For the text-containing cell, return its midpoint in [X, Y] coordinate format. 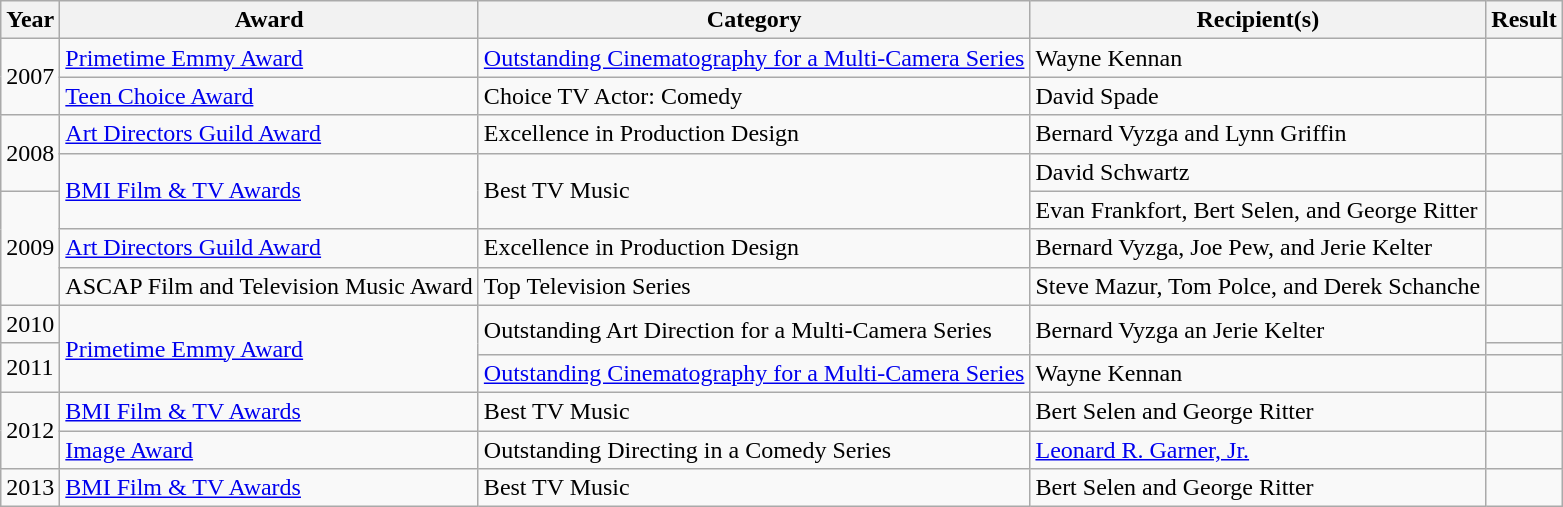
2011 [30, 368]
Bernard Vyzga an Jerie Kelter [1258, 330]
2010 [30, 324]
2013 [30, 488]
2008 [30, 153]
2012 [30, 430]
Evan Frankfort, Bert Selen, and George Ritter [1258, 210]
2007 [30, 77]
ASCAP Film and Television Music Award [270, 286]
Year [30, 20]
Bernard Vyzga and Lynn Griffin [1258, 134]
Steve Mazur, Tom Polce, and Derek Schanche [1258, 286]
Award [270, 20]
Recipient(s) [1258, 20]
Leonard R. Garner, Jr. [1258, 449]
Category [754, 20]
Teen Choice Award [270, 96]
Bernard Vyzga, Joe Pew, and Jerie Kelter [1258, 248]
Top Television Series [754, 286]
David Schwartz [1258, 172]
Choice TV Actor: Comedy [754, 96]
Outstanding Art Direction for a Multi-Camera Series [754, 330]
Result [1524, 20]
2009 [30, 248]
Outstanding Directing in a Comedy Series [754, 449]
Image Award [270, 449]
David Spade [1258, 96]
